Identify which cell holds the provided text, then report its (x, y) central coordinate. 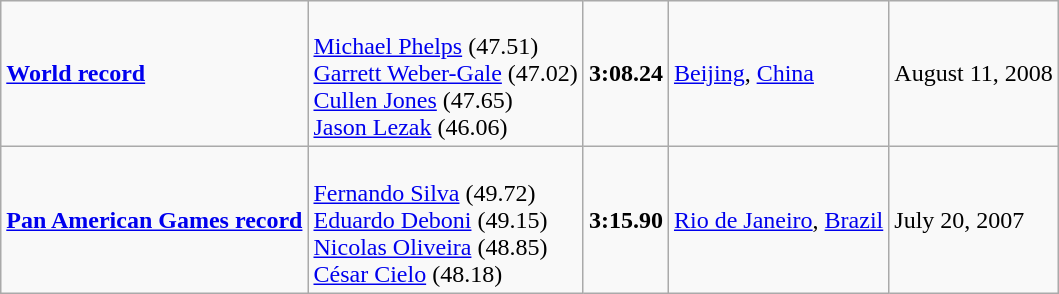
3:15.90 (626, 220)
July 20, 2007 (974, 220)
3:08.24 (626, 74)
Michael Phelps (47.51)Garrett Weber-Gale (47.02)Cullen Jones (47.65)Jason Lezak (46.06) (446, 74)
Beijing, China (778, 74)
Rio de Janeiro, Brazil (778, 220)
World record (154, 74)
August 11, 2008 (974, 74)
Pan American Games record (154, 220)
Fernando Silva (49.72)Eduardo Deboni (49.15)Nicolas Oliveira (48.85)César Cielo (48.18) (446, 220)
